Capture the cell that displays the provided text and extract its (x, y) central coordinate. 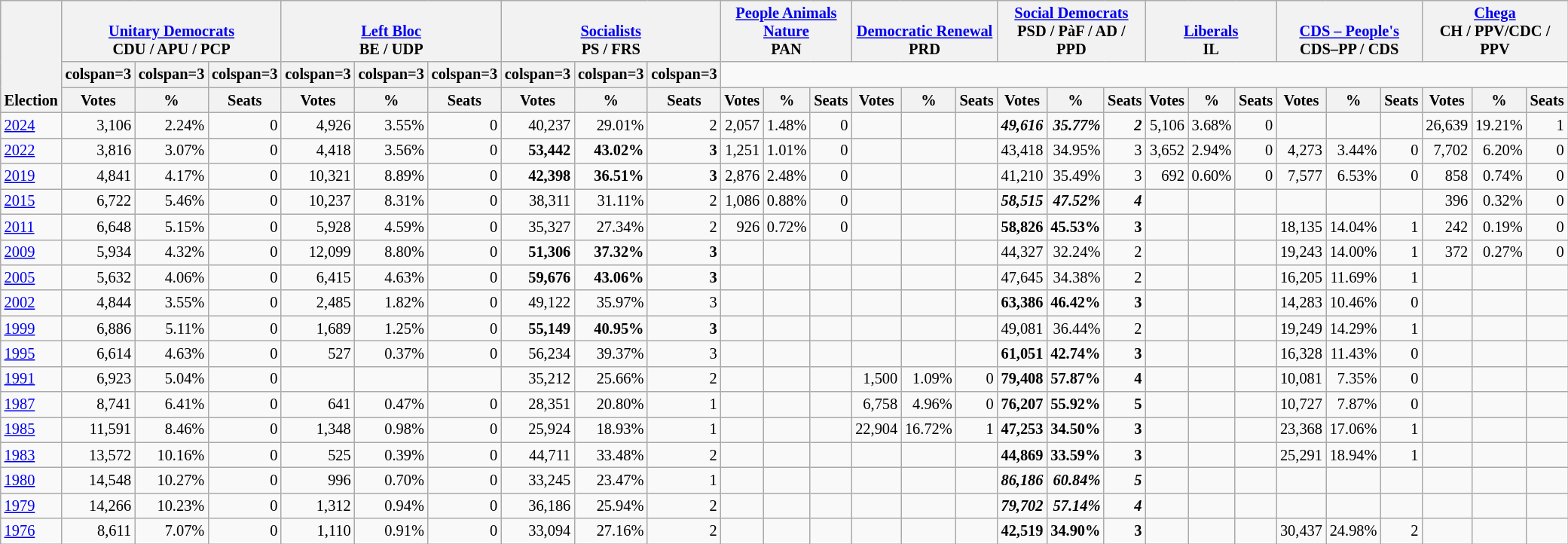
7.07% (172, 531)
46.42% (1075, 303)
10,237 (318, 201)
39.37% (610, 353)
56,234 (538, 353)
14.00% (1353, 252)
2,876 (742, 176)
25,924 (538, 429)
1.48% (787, 125)
4.32% (172, 252)
33.48% (610, 455)
1.82% (392, 303)
1995 (32, 353)
0.32% (1499, 201)
86,186 (1022, 480)
19.21% (1499, 125)
79,408 (1022, 379)
1,689 (318, 329)
8.46% (172, 429)
27.16% (610, 531)
10.16% (172, 455)
Unitary DemocratsCDU / APU / PCP (172, 31)
58,826 (1022, 227)
49,616 (1022, 125)
4.59% (392, 227)
31.11% (610, 201)
14,266 (98, 506)
0.37% (392, 353)
1,500 (876, 379)
53,442 (538, 151)
35.97% (610, 303)
25.66% (610, 379)
41,210 (1022, 176)
1976 (32, 531)
6.20% (1499, 151)
25,291 (1301, 455)
18.94% (1353, 455)
6,722 (98, 201)
51,306 (538, 252)
Democratic RenewalPRD (924, 31)
4,841 (98, 176)
38,311 (538, 201)
61,051 (1022, 353)
12,099 (318, 252)
16,205 (1301, 277)
45.53% (1075, 227)
24.98% (1353, 531)
30,437 (1301, 531)
1,312 (318, 506)
0.94% (392, 506)
0.70% (392, 480)
18,135 (1301, 227)
79,702 (1022, 506)
25.94% (610, 506)
0.98% (392, 429)
1.01% (787, 151)
1999 (32, 329)
7,702 (1447, 151)
10,727 (1301, 405)
3,106 (98, 125)
2024 (32, 125)
Election (32, 56)
28,351 (538, 405)
4.17% (172, 176)
527 (318, 353)
0.60% (1212, 176)
10.46% (1353, 303)
1991 (32, 379)
55,149 (538, 329)
36.51% (610, 176)
4,844 (98, 303)
43,418 (1022, 151)
4.96% (928, 405)
10.23% (172, 506)
49,122 (538, 303)
2,057 (742, 125)
6,758 (876, 405)
6.53% (1353, 176)
59,676 (538, 277)
6.41% (172, 405)
44,869 (1022, 455)
5.46% (172, 201)
1987 (32, 405)
34.90% (1075, 531)
34.38% (1075, 277)
36.44% (1075, 329)
8,741 (98, 405)
11.69% (1353, 277)
35.77% (1075, 125)
372 (1447, 252)
5.11% (172, 329)
5,106 (1166, 125)
LiberalsIL (1211, 31)
7.87% (1353, 405)
8,611 (98, 531)
7,577 (1301, 176)
14,548 (98, 480)
Left BlocBE / UDP (391, 31)
20.80% (610, 405)
242 (1447, 227)
34.95% (1075, 151)
27.34% (610, 227)
10,321 (318, 176)
35,212 (538, 379)
0.27% (1499, 252)
8.89% (392, 176)
1,110 (318, 531)
43.06% (610, 277)
37.32% (610, 252)
1980 (32, 480)
858 (1447, 176)
4.06% (172, 277)
2009 (32, 252)
57.14% (1075, 506)
396 (1447, 201)
13,572 (98, 455)
6,648 (98, 227)
60.84% (1075, 480)
1983 (32, 455)
8.80% (392, 252)
33,094 (538, 531)
44,711 (538, 455)
3.68% (1212, 125)
SocialistsPS / FRS (611, 31)
47,253 (1022, 429)
26,639 (1447, 125)
5.15% (172, 227)
5,934 (98, 252)
2002 (32, 303)
63,386 (1022, 303)
People Animals NaturePAN (787, 31)
2005 (32, 277)
2.48% (787, 176)
0.19% (1499, 227)
35.49% (1075, 176)
1,086 (742, 201)
57.87% (1075, 379)
40.95% (610, 329)
49,081 (1022, 329)
6,614 (98, 353)
4,418 (318, 151)
76,207 (1022, 405)
10.27% (172, 480)
23.47% (610, 480)
1,251 (742, 151)
42,398 (538, 176)
5,928 (318, 227)
7.35% (1353, 379)
3.56% (392, 151)
1,348 (318, 429)
692 (1166, 176)
42,519 (1022, 531)
2015 (32, 201)
34.50% (1075, 429)
44,327 (1022, 252)
11,591 (98, 429)
43.02% (610, 151)
0.88% (787, 201)
40,237 (538, 125)
16,328 (1301, 353)
6,923 (98, 379)
14,283 (1301, 303)
5,632 (98, 277)
8.31% (392, 201)
47,645 (1022, 277)
19,243 (1301, 252)
6,886 (98, 329)
3.07% (172, 151)
2.24% (172, 125)
5.04% (172, 379)
2022 (32, 151)
29.01% (610, 125)
14.04% (1353, 227)
55.92% (1075, 405)
35,327 (538, 227)
10,081 (1301, 379)
0.91% (392, 531)
4,926 (318, 125)
36,186 (538, 506)
2.94% (1212, 151)
42.74% (1075, 353)
0.72% (787, 227)
19,249 (1301, 329)
1.25% (392, 329)
CDS – People'sCDS–PP / CDS (1349, 31)
33.59% (1075, 455)
23,368 (1301, 429)
0.39% (392, 455)
11.43% (1353, 353)
641 (318, 405)
ChegaCH / PPV/CDC / PPV (1495, 31)
2,485 (318, 303)
18.93% (610, 429)
6,415 (318, 277)
2011 (32, 227)
2019 (32, 176)
0.47% (392, 405)
58,515 (1022, 201)
32.24% (1075, 252)
22,904 (876, 429)
3,652 (1166, 151)
1979 (32, 506)
47.52% (1075, 201)
3.44% (1353, 151)
926 (742, 227)
4,273 (1301, 151)
525 (318, 455)
1985 (32, 429)
33,245 (538, 480)
14.29% (1353, 329)
17.06% (1353, 429)
16.72% (928, 429)
3,816 (98, 151)
996 (318, 480)
Social DemocratsPSD / PàF / AD / PPD (1071, 31)
1.09% (928, 379)
0.74% (1499, 176)
